For the text-containing cell, return its midpoint in [X, Y] coordinate format. 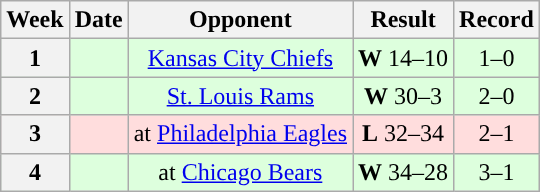
1 [35, 58]
Kansas City Chiefs [240, 58]
1–0 [497, 58]
W 30–3 [404, 96]
Week [35, 20]
2 [35, 96]
St. Louis Rams [240, 96]
2–0 [497, 96]
Opponent [240, 20]
4 [35, 172]
W 34–28 [404, 172]
3 [35, 134]
3–1 [497, 172]
Result [404, 20]
2–1 [497, 134]
L 32–34 [404, 134]
at Chicago Bears [240, 172]
W 14–10 [404, 58]
Record [497, 20]
at Philadelphia Eagles [240, 134]
Date [98, 20]
